From the cell containing the given text, extract its center point as (x, y) coordinate. 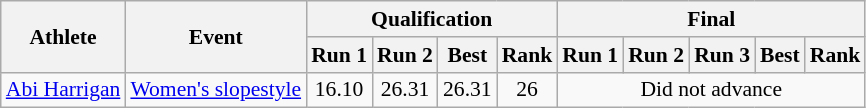
Did not advance (711, 90)
Final (711, 19)
Athlete (64, 36)
Women's slopestyle (216, 90)
Qualification (432, 19)
26 (528, 90)
Event (216, 36)
Abi Harrigan (64, 90)
16.10 (339, 90)
Run 3 (722, 55)
